Scan for the cell matching the given text and deliver its (x, y) coordinate at center. 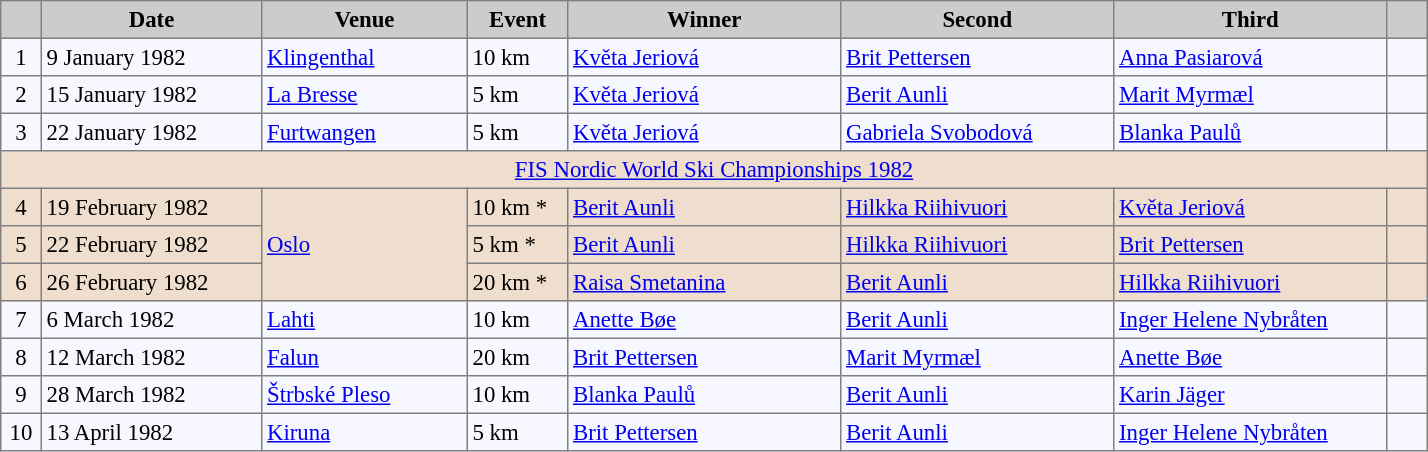
Gabriela Svobodová (978, 132)
Lahti (365, 320)
Klingenthal (365, 57)
5 (21, 245)
2 (21, 95)
Third (1250, 20)
Kiruna (365, 432)
Oslo (365, 244)
Anna Pasiarová (1250, 57)
15 January 1982 (151, 95)
10 km * (517, 207)
3 (21, 132)
Date (151, 20)
Second (978, 20)
4 (21, 207)
12 March 1982 (151, 357)
Raisa Smetanina (704, 282)
Winner (704, 20)
6 March 1982 (151, 320)
19 February 1982 (151, 207)
6 (21, 282)
Falun (365, 357)
Furtwangen (365, 132)
Karin Jäger (1250, 395)
1 (21, 57)
Event (517, 20)
9 January 1982 (151, 57)
20 km * (517, 282)
FIS Nordic World Ski Championships 1982 (714, 170)
9 (21, 395)
5 km * (517, 245)
13 April 1982 (151, 432)
La Bresse (365, 95)
10 (21, 432)
Štrbské Pleso (365, 395)
20 km (517, 357)
22 January 1982 (151, 132)
28 March 1982 (151, 395)
7 (21, 320)
Venue (365, 20)
8 (21, 357)
26 February 1982 (151, 282)
22 February 1982 (151, 245)
